Return the [X, Y] coordinate for the center point of the cell that contains the specified text.  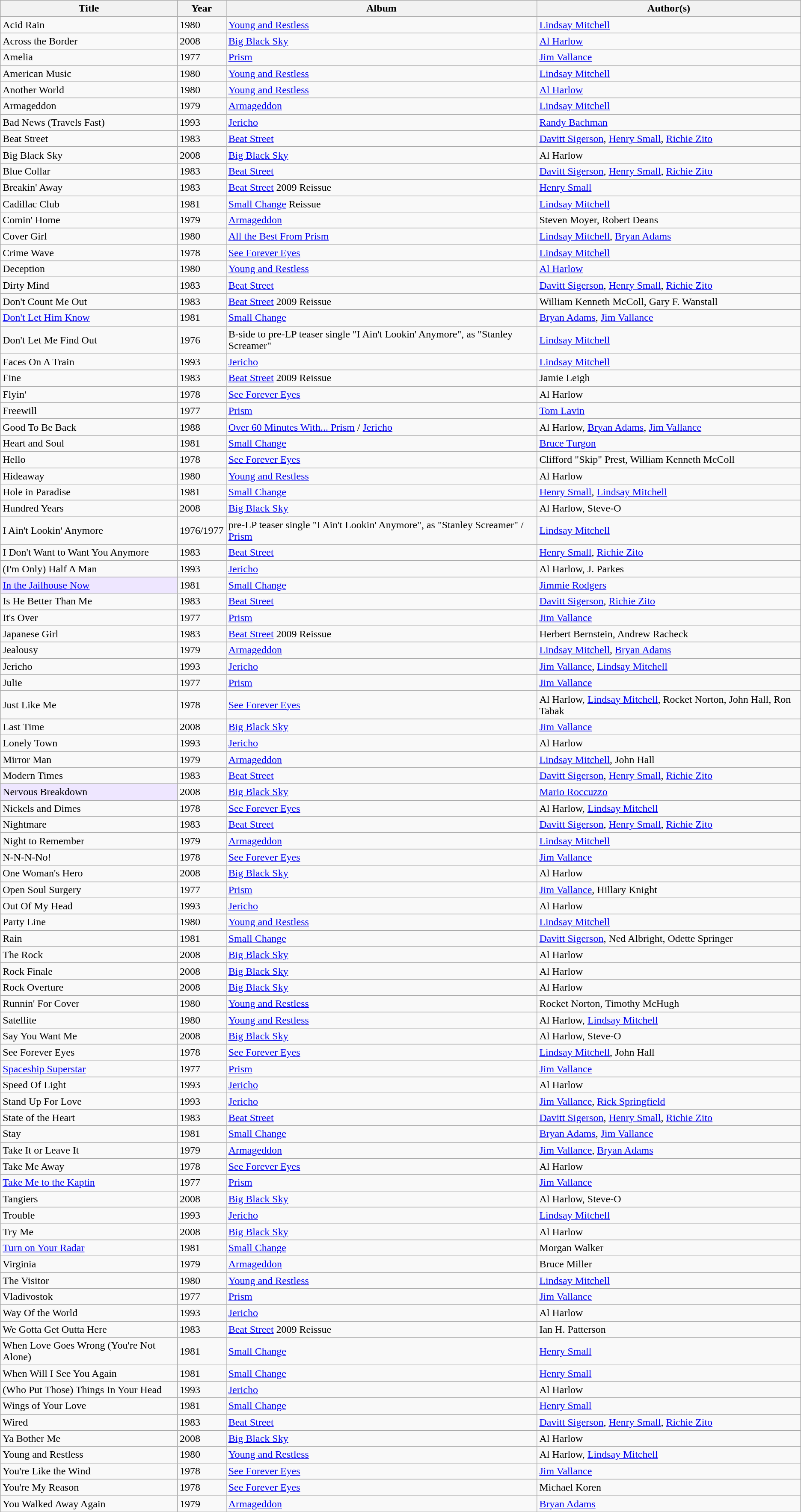
Say You Want Me [89, 1036]
Al Harlow, Lindsay Mitchell, Rocket Norton, John Hall, Ron Tabak [669, 705]
Amelia [89, 57]
Rocket Norton, Timothy McHugh [669, 1003]
Is He Better Than Me [89, 601]
American Music [89, 74]
Bryan Adams [669, 1503]
Bad News (Travels Fast) [89, 122]
You're My Reason [89, 1487]
One Woman's Hero [89, 873]
Faces On A Train [89, 362]
Hideaway [89, 476]
Deception [89, 269]
Hole in Paradise [89, 492]
Small Change Reissue [382, 204]
Julie [89, 683]
We Gotta Get Outta Here [89, 1329]
Ian H. Patterson [669, 1329]
Steven Moyer, Robert Deans [669, 220]
Herbert Bernstein, Andrew Racheck [669, 634]
Don't Let Him Know [89, 318]
Heart and Soul [89, 443]
Hundred Years [89, 509]
Author(s) [669, 9]
Clifford "Skip" Prest, William Kenneth McColl [669, 459]
Nightmare [89, 825]
Japanese Girl [89, 634]
1976 [202, 340]
Wired [89, 1422]
Jealousy [89, 650]
Fine [89, 378]
Satellite [89, 1020]
Try Me [89, 1231]
Last Time [89, 727]
Trouble [89, 1215]
Jim Vallance, Rick Springfield [669, 1101]
Rain [89, 938]
Rock Finale [89, 971]
Stay [89, 1134]
Another World [89, 90]
Dirty Mind [89, 285]
Rock Overture [89, 987]
Acid Rain [89, 25]
Title [89, 9]
Party Line [89, 922]
Bruce Turgon [669, 443]
Over 60 Minutes With... Prism / Jericho [382, 427]
Tom Lavin [669, 411]
Jim Vallance, Hillary Knight [669, 890]
Don't Let Me Find Out [89, 340]
Davitt Sigerson, Ned Albright, Odette Springer [669, 938]
(Who Put Those) Things In Your Head [89, 1390]
William Kenneth McColl, Gary F. Wanstall [669, 302]
Spaceship Superstar [89, 1069]
The Rock [89, 955]
Open Soul Surgery [89, 890]
It's Over [89, 618]
Michael Koren [669, 1487]
State of the Heart [89, 1118]
(I'm Only) Half A Man [89, 569]
Jimmie Rodgers [669, 585]
When Will I See You Again [89, 1373]
Speed Of Light [89, 1085]
Modern Times [89, 776]
Wings of Your Love [89, 1406]
Henry Small, Lindsay Mitchell [669, 492]
Blue Collar [89, 171]
Don't Count Me Out [89, 302]
Stand Up For Love [89, 1101]
Across the Border [89, 41]
Crime Wave [89, 253]
Good To Be Back [89, 427]
Cadillac Club [89, 204]
You're Like the Wind [89, 1471]
You Walked Away Again [89, 1503]
Henry Small, Richie Zito [669, 553]
1988 [202, 427]
When Love Goes Wrong (You're Not Alone) [89, 1352]
Ya Bother Me [89, 1438]
Randy Bachman [669, 122]
Jamie Leigh [669, 378]
Take Me Away [89, 1166]
Comin' Home [89, 220]
Jim Vallance, Bryan Adams [669, 1150]
Cover Girl [89, 237]
Out Of My Head [89, 906]
Turn on Your Radar [89, 1248]
Morgan Walker [669, 1248]
Night to Remember [89, 841]
Tangiers [89, 1199]
Davitt Sigerson, Richie Zito [669, 601]
Take Me to the Kaptin [89, 1183]
Runnin' For Cover [89, 1003]
All the Best From Prism [382, 237]
Way Of the World [89, 1313]
B-side to pre-LP teaser single "I Ain't Lookin' Anymore", as "Stanley Screamer" [382, 340]
Hello [89, 459]
The Visitor [89, 1280]
Year [202, 9]
Flyin' [89, 394]
Lonely Town [89, 743]
Jim Vallance, Lindsay Mitchell [669, 666]
pre-LP teaser single "I Ain't Lookin' Anymore", as "Stanley Screamer" / Prism [382, 530]
Bruce Miller [669, 1264]
Album [382, 9]
Mirror Man [89, 759]
Just Like Me [89, 705]
Freewill [89, 411]
Al Harlow, Bryan Adams, Jim Vallance [669, 427]
In the Jailhouse Now [89, 585]
1976/1977 [202, 530]
Nervous Breakdown [89, 792]
Mario Roccuzzo [669, 792]
N-N-N-No! [89, 857]
I Don't Want to Want You Anymore [89, 553]
Al Harlow, J. Parkes [669, 569]
I Ain't Lookin' Anymore [89, 530]
Vladivostok [89, 1297]
Virginia [89, 1264]
Breakin' Away [89, 187]
Take It or Leave It [89, 1150]
Nickels and Dimes [89, 808]
